Find where the given text appears and provide that cell's center as [X, Y] coordinate. 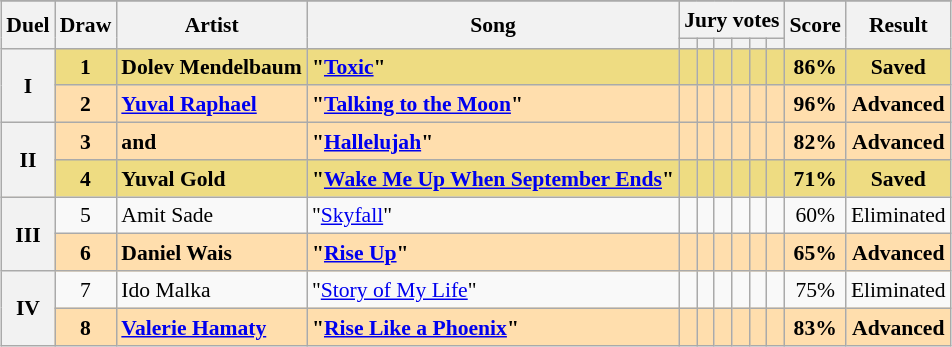
75% [816, 290]
5 [86, 216]
3 [86, 142]
"Wake Me Up When September Ends" [493, 178]
II [28, 160]
6 [86, 252]
I [28, 85]
Song [493, 24]
Valerie Hamaty [212, 326]
"Hallelujah" [493, 142]
4 [86, 178]
96% [816, 104]
Dolev Mendelbaum [212, 66]
Draw [86, 24]
Result [898, 24]
"Rise Like a Phoenix" [493, 326]
"Story of My Life" [493, 290]
82% [816, 142]
83% [816, 326]
7 [86, 290]
1 [86, 66]
"Toxic" [493, 66]
86% [816, 66]
65% [816, 252]
"Skyfall" [493, 216]
Amit Sade [212, 216]
71% [816, 178]
and [212, 142]
Duel [28, 24]
"Talking to the Moon" [493, 104]
Yuval Raphael [212, 104]
8 [86, 326]
Artist [212, 24]
Score [816, 24]
60% [816, 216]
Jury votes [732, 20]
Ido Malka [212, 290]
"Rise Up" [493, 252]
2 [86, 104]
Daniel Wais [212, 252]
IV [28, 308]
Yuval Gold [212, 178]
III [28, 234]
